Identify which cell holds the provided text, then report its [X, Y] central coordinate. 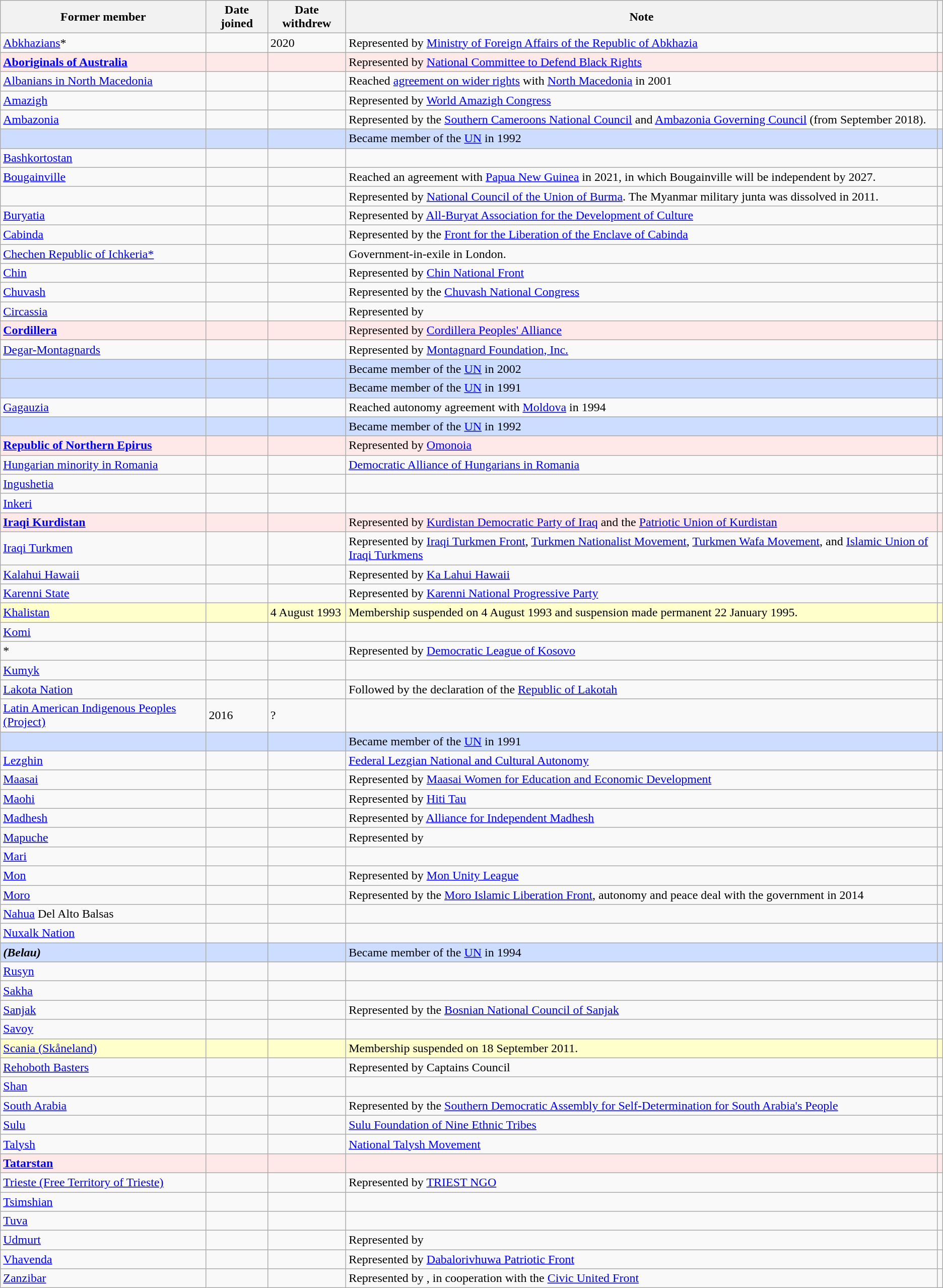
Membership suspended on 18 September 2011. [642, 1048]
Sulu Foundation of Nine Ethnic Tribes [642, 1125]
Represented by World Amazigh Congress [642, 100]
Democratic Alliance of Hungarians in Romania [642, 465]
Represented by Democratic League of Kosovo [642, 651]
Represented by the Southern Democratic Assembly for Self-Determination for South Arabia's People [642, 1106]
Lakota Nation [103, 689]
Followed by the declaration of the Republic of Lakotah [642, 689]
4 August 1993 [306, 613]
Represented by , in cooperation with the Civic United Front [642, 1278]
Udmurt [103, 1240]
2016 [237, 716]
Degar-Montagnards [103, 350]
Tatarstan [103, 1163]
Aboriginals of Australia [103, 62]
Mari [103, 856]
Represented by Kurdistan Democratic Party of Iraq and the Patriotic Union of Kurdistan [642, 522]
* [103, 651]
Buryatia [103, 215]
Savoy [103, 1029]
Scania (Skåneland) [103, 1048]
Nahua Del Alto Balsas [103, 914]
Represented by Mon Unity League [642, 875]
Reached agreement on wider rights with North Macedonia in 2001 [642, 81]
Ingushetia [103, 484]
Talysh [103, 1144]
Former member [103, 17]
Bougainville [103, 177]
Represented by Cordillera Peoples' Alliance [642, 331]
Zanzibar [103, 1278]
Chin [103, 273]
National Talysh Movement [642, 1144]
Albanians in North Macedonia [103, 81]
Date joined [237, 17]
Iraqi Kurdistan [103, 522]
Represented by Karenni National Progressive Party [642, 594]
Kumyk [103, 670]
Lezghin [103, 760]
Represented by the Southern Cameroons National Council and Ambazonia Governing Council (from September 2018). [642, 119]
Abkhazians* [103, 43]
(Belau) [103, 952]
Represented by Omonoia [642, 445]
Iraqi Turkmen [103, 548]
Inkeri [103, 503]
Represented by Hiti Tau [642, 799]
Note [642, 17]
Ambazonia [103, 119]
? [306, 716]
Sakha [103, 991]
Madhesh [103, 818]
Represented by TRIEST NGO [642, 1182]
Vhavenda [103, 1259]
Bashkortostan [103, 158]
Komi [103, 632]
Latin American Indigenous Peoples (Project) [103, 716]
Sulu [103, 1125]
Federal Lezgian National and Cultural Autonomy [642, 760]
Represented by the Moro Islamic Liberation Front, autonomy and peace deal with the government in 2014 [642, 894]
Karenni State [103, 594]
South Arabia [103, 1106]
Rusyn [103, 972]
Khalistan [103, 613]
Amazigh [103, 100]
Circassia [103, 311]
Represented by All-Buryat Association for the Development of Culture [642, 215]
Maohi [103, 799]
Rehoboth Basters [103, 1067]
2020 [306, 43]
Represented by Maasai Women for Education and Economic Development [642, 780]
Date withdrew [306, 17]
Membership suspended on 4 August 1993 and suspension made permanent 22 January 1995. [642, 613]
Tuva [103, 1221]
Represented by Iraqi Turkmen Front, Turkmen Nationalist Movement, Turkmen Wafa Movement, and Islamic Union of Iraqi Turkmens [642, 548]
Reached autonomy agreement with Moldova in 1994 [642, 407]
Chechen Republic of Ichkeria* [103, 253]
Represented by National Council of the Union of Burma. The Myanmar military junta was dissolved in 2011. [642, 196]
Represented by Chin National Front [642, 273]
Republic of Northern Epirus [103, 445]
Became member of the UN in 1994 [642, 952]
Cabinda [103, 234]
Represented by the Chuvash National Congress [642, 292]
Represented by Montagnard Foundation, Inc. [642, 350]
Cordillera [103, 331]
Represented by Ministry of Foreign Affairs of the Republic of Abkhazia [642, 43]
Sanjak [103, 1010]
Represented by Dabalorivhuwa Patriotic Front [642, 1259]
Represented by Captains Council [642, 1067]
Represented by Alliance for Independent Madhesh [642, 818]
Trieste (Free Territory of Trieste) [103, 1182]
Shan [103, 1086]
Represented by the Bosnian National Council of Sanjak [642, 1010]
Hungarian minority in Romania [103, 465]
Nuxalk Nation [103, 933]
Represented by Ka Lahui Hawaii [642, 574]
Government-in-exile in London. [642, 253]
Mapuche [103, 837]
Represented by National Committee to Defend Black Rights [642, 62]
Became member of the UN in 2002 [642, 369]
Chuvash [103, 292]
Maasai [103, 780]
Tsimshian [103, 1202]
Moro [103, 894]
Kalahui Hawaii [103, 574]
Reached an agreement with Papua New Guinea in 2021, in which Bougainville will be independent by 2027. [642, 177]
Mon [103, 875]
Represented by the Front for the Liberation of the Enclave of Cabinda [642, 234]
Gagauzia [103, 407]
